From the cell containing the given text, extract its center point as (x, y) coordinate. 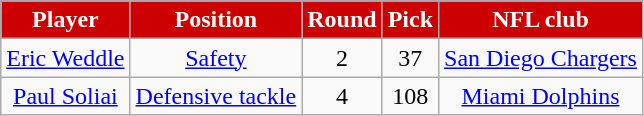
Eric Weddle (66, 58)
4 (342, 96)
2 (342, 58)
Paul Soliai (66, 96)
Player (66, 20)
108 (410, 96)
Miami Dolphins (541, 96)
Position (216, 20)
Round (342, 20)
37 (410, 58)
NFL club (541, 20)
Defensive tackle (216, 96)
Pick (410, 20)
San Diego Chargers (541, 58)
Safety (216, 58)
